Locate the cell with the specified text and output its [x, y] center coordinate. 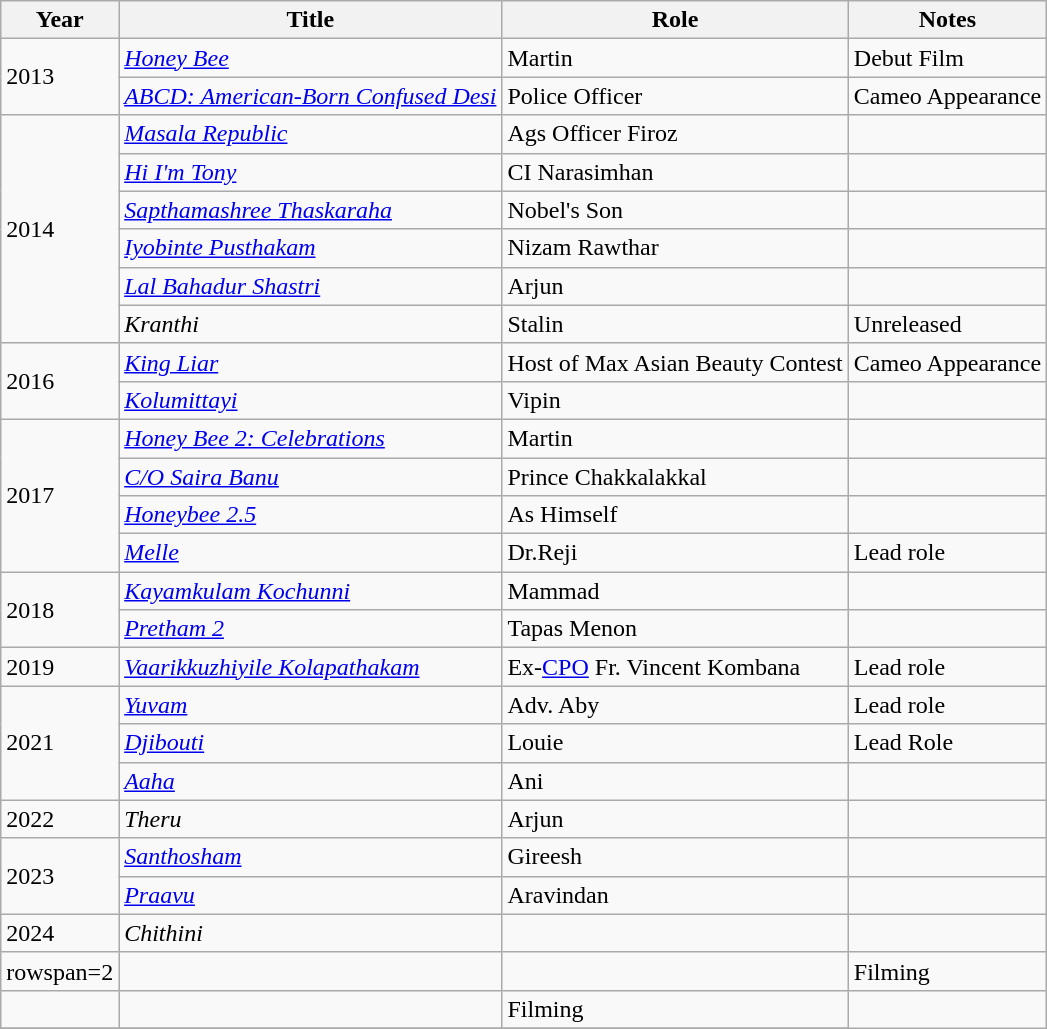
Nizam Rawthar [675, 248]
CI Narasimhan [675, 172]
Theru [310, 819]
2019 [60, 667]
2022 [60, 819]
Ex-CPO Fr. Vincent Kombana [675, 667]
King Liar [310, 362]
Aaha [310, 781]
2021 [60, 743]
Hi I'm Tony [310, 172]
Title [310, 20]
Chithini [310, 933]
Vipin [675, 400]
ABCD: American-Born Confused Desi [310, 96]
Masala Republic [310, 134]
Sapthamashree Thaskaraha [310, 210]
Debut Film [947, 58]
Tapas Menon [675, 629]
2016 [60, 381]
Santhosham [310, 857]
Kranthi [310, 324]
C/O Saira Banu [310, 477]
rowspan=2 [60, 971]
Aravindan [675, 895]
Djibouti [310, 743]
Lal Bahadur Shastri [310, 286]
Ani [675, 781]
Unreleased [947, 324]
Dr.Reji [675, 553]
Lead Role [947, 743]
Pretham 2 [310, 629]
Year [60, 20]
2023 [60, 876]
Mammad [675, 591]
Honey Bee 2: Celebrations [310, 438]
Nobel's Son [675, 210]
Melle [310, 553]
Host of Max Asian Beauty Contest [675, 362]
Ags Officer Firoz [675, 134]
Police Officer [675, 96]
Stalin [675, 324]
Vaarikkuzhiyile Kolapathakam [310, 667]
Praavu [310, 895]
Gireesh [675, 857]
2018 [60, 610]
Louie [675, 743]
2024 [60, 933]
Adv. Aby [675, 705]
As Himself [675, 515]
Notes [947, 20]
Role [675, 20]
Iyobinte Pusthakam [310, 248]
Prince Chakkalakkal [675, 477]
Kolumittayi [310, 400]
2014 [60, 229]
2013 [60, 77]
Kayamkulam Kochunni [310, 591]
Yuvam [310, 705]
Honeybee 2.5 [310, 515]
Honey Bee [310, 58]
2017 [60, 495]
